Output the [x, y] coordinate of the center of the cell containing the given text.  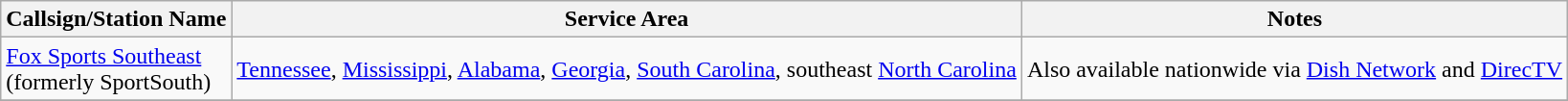
Also available nationwide via Dish Network and DirecTV [1294, 69]
Service Area [627, 19]
Notes [1294, 19]
Callsign/Station Name [117, 19]
Tennessee, Mississippi, Alabama, Georgia, South Carolina, southeast North Carolina [627, 69]
Fox Sports Southeast (formerly SportSouth) [117, 69]
